Identify which cell holds the provided text, then report its (x, y) central coordinate. 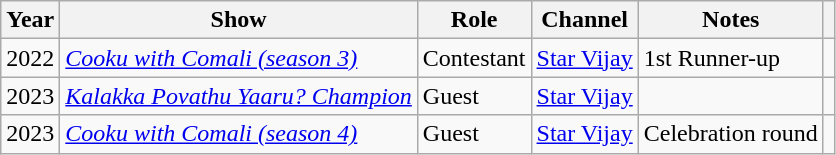
Celebration round (730, 134)
Show (239, 20)
Year (30, 20)
1st Runner-up (730, 58)
Notes (730, 20)
Channel (584, 20)
Kalakka Povathu Yaaru? Champion (239, 96)
Role (474, 20)
Contestant (474, 58)
2022 (30, 58)
Cooku with Comali (season 3) (239, 58)
Cooku with Comali (season 4) (239, 134)
